Pinpoint the cell where the given text exists, returning its [x, y] midpoint coordinate. 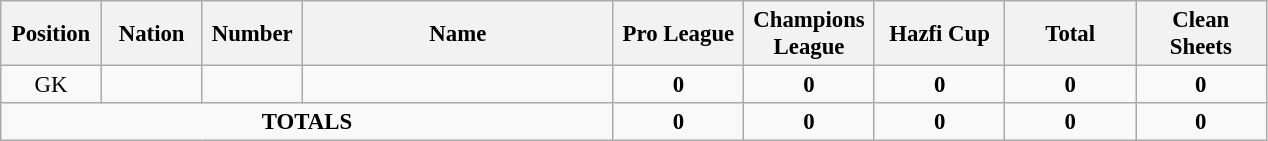
Position [52, 34]
Champions League [810, 34]
Total [1070, 34]
Clean Sheets [1202, 34]
GK [52, 85]
Pro League [678, 34]
Nation [152, 34]
Hazfi Cup [940, 34]
Number [252, 34]
TOTALS [307, 122]
Name [458, 34]
